For the text-containing cell, return its midpoint in (x, y) coordinate format. 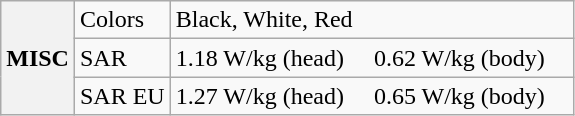
1.18 W/kg (head) 0.62 W/kg (body) (372, 58)
1.27 W/kg (head) 0.65 W/kg (body) (372, 96)
MISC (38, 58)
Colors (122, 20)
SAR EU (122, 96)
SAR (122, 58)
Black, White, Red (372, 20)
